Locate the cell with the specified text and output its [X, Y] center coordinate. 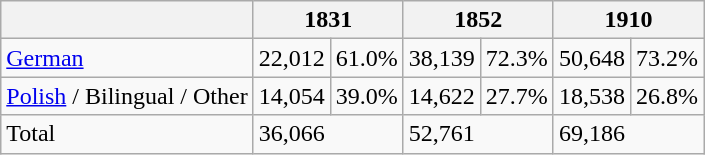
22,012 [292, 58]
27.7% [516, 96]
1852 [478, 20]
39.0% [366, 96]
61.0% [366, 58]
1831 [328, 20]
14,054 [292, 96]
50,648 [592, 58]
Total [127, 134]
26.8% [666, 96]
72.3% [516, 58]
52,761 [478, 134]
18,538 [592, 96]
36,066 [328, 134]
1910 [628, 20]
German [127, 58]
69,186 [628, 134]
Polish / Bilingual / Other [127, 96]
73.2% [666, 58]
14,622 [442, 96]
38,139 [442, 58]
